Extract the [x, y] coordinate from the center of the cell holding the provided text.  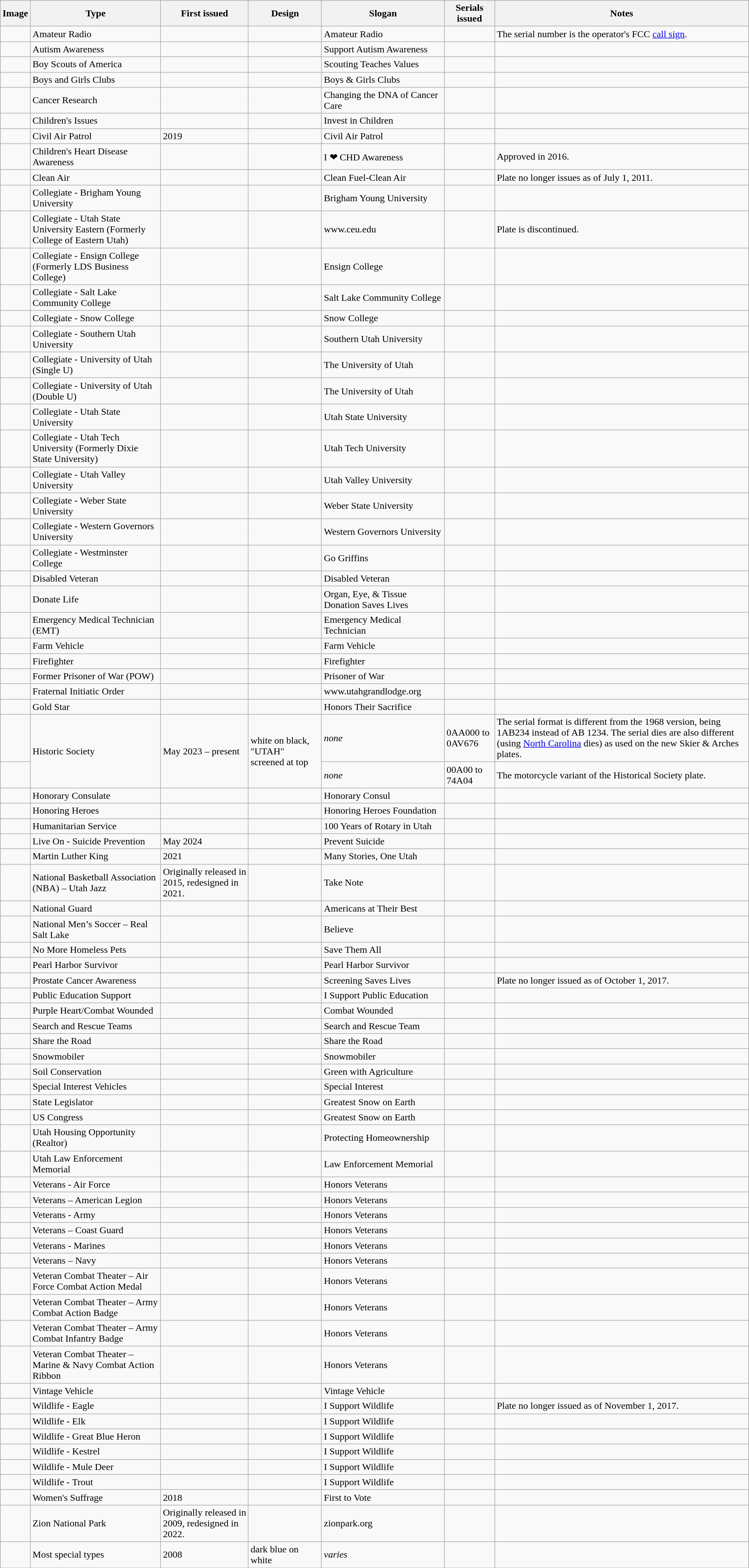
Go Griffins [383, 558]
Veteran Combat Theater – Marine & Navy Combat Action Ribbon [96, 1365]
Design [285, 14]
Veteran Combat Theater – Air Force Combat Action Medal [96, 1282]
Search and Rescue Teams [96, 1026]
Originally released in 2009, redesigned in 2022. [205, 1523]
The motorcycle variant of the Historical Society plate. [622, 775]
00A00 to 74A04 [470, 775]
Collegiate - Salt Lake Community College [96, 298]
US Congress [96, 1117]
Support Autism Awareness [383, 49]
Serials issued [470, 14]
Veterans – Coast Guard [96, 1230]
Children's Heart Disease Awareness [96, 157]
Live On - Suicide Prevention [96, 841]
Veterans – Navy [96, 1261]
dark blue on white [285, 1554]
Emergency Medical Technician [383, 625]
Boys and Girls Clubs [96, 80]
Clean Air [96, 177]
Combat Wounded [383, 1011]
Public Education Support [96, 996]
Veterans – American Legion [96, 1200]
Historic Society [96, 751]
Cancer Research [96, 100]
Utah State University [383, 417]
Image [15, 14]
Collegiate - Ensign College (Formerly LDS Business College) [96, 266]
Wildlife - Elk [96, 1421]
The serial number is the operator's FCC call sign. [622, 34]
No More Homeless Pets [96, 950]
2019 [205, 136]
Humanitarian Service [96, 826]
Donate Life [96, 599]
Veteran Combat Theater – Army Combat Action Badge [96, 1307]
Honorary Consul [383, 796]
Wildlife - Mule Deer [96, 1467]
Originally released in 2015, redesigned in 2021. [205, 882]
Snow College [383, 318]
Wildlife - Kestrel [96, 1452]
Collegiate - Western Governors University [96, 532]
Boy Scouts of America [96, 64]
I ❤ CHD Awareness [383, 157]
Children's Issues [96, 121]
Search and Rescue Team [383, 1026]
Prisoner of War [383, 676]
Women's Suffrage [96, 1497]
National Guard [96, 908]
Type [96, 14]
white on black, "UTAH" screened at top [285, 751]
Purple Heart/Combat Wounded [96, 1011]
Veterans - Army [96, 1215]
Screening Saves Lives [383, 980]
Protecting Homeownership [383, 1138]
Wildlife - Trout [96, 1482]
Gold Star [96, 707]
Clean Fuel-Clean Air [383, 177]
Veterans - Air Force [96, 1184]
Honors Their Sacrifice [383, 707]
Brigham Young University [383, 198]
Utah Law Enforcement Memorial [96, 1164]
Believe [383, 929]
Green with Agriculture [383, 1072]
Special Interest [383, 1087]
Western Governors University [383, 532]
Americans at Their Best [383, 908]
2018 [205, 1497]
Plate no longer issued as of November 1, 2017. [622, 1406]
Changing the DNA of Cancer Care [383, 100]
www.utahgrandlodge.org [383, 692]
Collegiate - Westminster College [96, 558]
I Support Public Education [383, 996]
Honorary Consulate [96, 796]
May 2024 [205, 841]
Plate is discontinued. [622, 229]
Invest in Children [383, 121]
First to Vote [383, 1497]
Former Prisoner of War (POW) [96, 676]
Special Interest Vehicles [96, 1087]
zionpark.org [383, 1523]
Save Them All [383, 950]
Veterans - Marines [96, 1245]
Slogan [383, 14]
Organ, Eye, & Tissue Donation Saves Lives [383, 599]
Wildlife - Eagle [96, 1406]
Plate no longer issued as of October 1, 2017. [622, 980]
Collegiate - University of Utah (Single U) [96, 365]
0AA000 to 0AV676 [470, 738]
Utah Tech University [383, 448]
Veteran Combat Theater – Army Combat Infantry Badge [96, 1334]
Collegiate - Weber State University [96, 506]
National Basketball Association (NBA) – Utah Jazz [96, 882]
Collegiate - Southern Utah University [96, 339]
Approved in 2016. [622, 157]
Prostate Cancer Awareness [96, 980]
Southern Utah University [383, 339]
National Men’s Soccer – Real Salt Lake [96, 929]
Zion National Park [96, 1523]
Collegiate - Snow College [96, 318]
Collegiate - Utah Valley University [96, 480]
Weber State University [383, 506]
Plate no longer issues as of July 1, 2011. [622, 177]
Collegiate - University of Utah (Double U) [96, 391]
Take Note [383, 882]
Martin Luther King [96, 856]
Emergency Medical Technician (EMT) [96, 625]
Law Enforcement Memorial [383, 1164]
First issued [205, 14]
Fraternal Initiatic Order [96, 692]
Prevent Suicide [383, 841]
Soil Conservation [96, 1072]
Wildlife - Great Blue Heron [96, 1436]
Utah Valley University [383, 480]
Boys & Girls Clubs [383, 80]
2008 [205, 1554]
Many Stories, One Utah [383, 856]
100 Years of Rotary in Utah [383, 826]
Ensign College [383, 266]
varies [383, 1554]
Autism Awareness [96, 49]
Honoring Heroes Foundation [383, 811]
2021 [205, 856]
www.ceu.edu [383, 229]
Most special types [96, 1554]
Collegiate - Brigham Young University [96, 198]
Collegiate - Utah State University Eastern (Formerly College of Eastern Utah) [96, 229]
Salt Lake Community College [383, 298]
State Legislator [96, 1102]
Notes [622, 14]
Utah Housing Opportunity (Realtor) [96, 1138]
May 2023 – present [205, 751]
Scouting Teaches Values [383, 64]
Collegiate - Utah Tech University (Formerly Dixie State University) [96, 448]
Honoring Heroes [96, 811]
Collegiate - Utah State University [96, 417]
